Scan for the cell matching the given text and deliver its [x, y] coordinate at center. 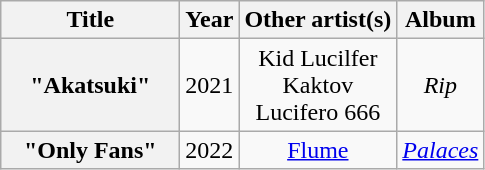
Rip [440, 85]
2021 [210, 85]
Flume [318, 150]
Other artist(s) [318, 20]
2022 [210, 150]
Year [210, 20]
"Akatsuki" [90, 85]
"Only Fans" [90, 150]
Album [440, 20]
Title [90, 20]
Kid LucilferKaktovLucifero 666 [318, 85]
Palaces [440, 150]
